Return [x, y] of the center of cell containing provided text 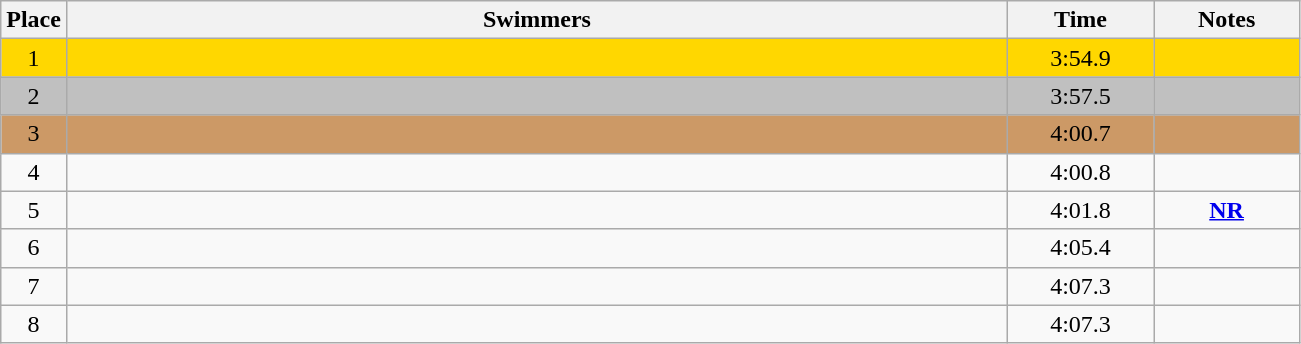
4:00.8 [1081, 172]
6 [34, 248]
1 [34, 58]
Place [34, 20]
7 [34, 286]
4 [34, 172]
3 [34, 134]
8 [34, 324]
3:54.9 [1081, 58]
3:57.5 [1081, 96]
4:01.8 [1081, 210]
NR [1227, 210]
5 [34, 210]
4:00.7 [1081, 134]
Time [1081, 20]
2 [34, 96]
Notes [1227, 20]
Swimmers [536, 20]
4:05.4 [1081, 248]
